Extract the [x, y] coordinate from the center of the cell holding the provided text.  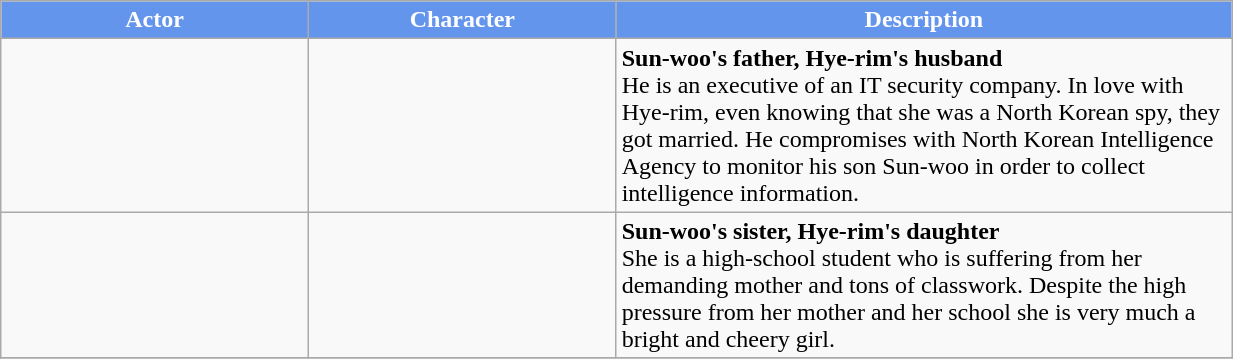
Description [924, 20]
Character [462, 20]
Actor [155, 20]
